Search for the cell housing the specified text and yield its [x, y] center coordinate. 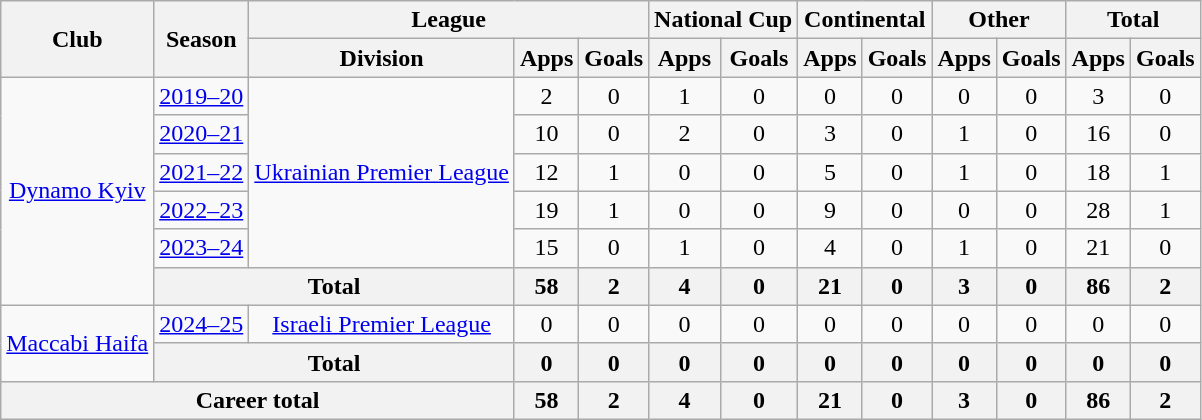
9 [830, 210]
Other [999, 20]
2021–22 [202, 172]
10 [546, 134]
15 [546, 248]
Season [202, 39]
League [449, 20]
2020–21 [202, 134]
Dynamo Kyiv [78, 191]
2024–25 [202, 324]
2019–20 [202, 96]
Israeli Premier League [382, 324]
National Cup [724, 20]
19 [546, 210]
Club [78, 39]
Career total [258, 400]
12 [546, 172]
5 [830, 172]
28 [1098, 210]
2023–24 [202, 248]
Ukrainian Premier League [382, 172]
Continental [865, 20]
Division [382, 58]
18 [1098, 172]
2022–23 [202, 210]
Maccabi Haifa [78, 343]
16 [1098, 134]
